Pinpoint the cell where the given text exists, returning its (x, y) midpoint coordinate. 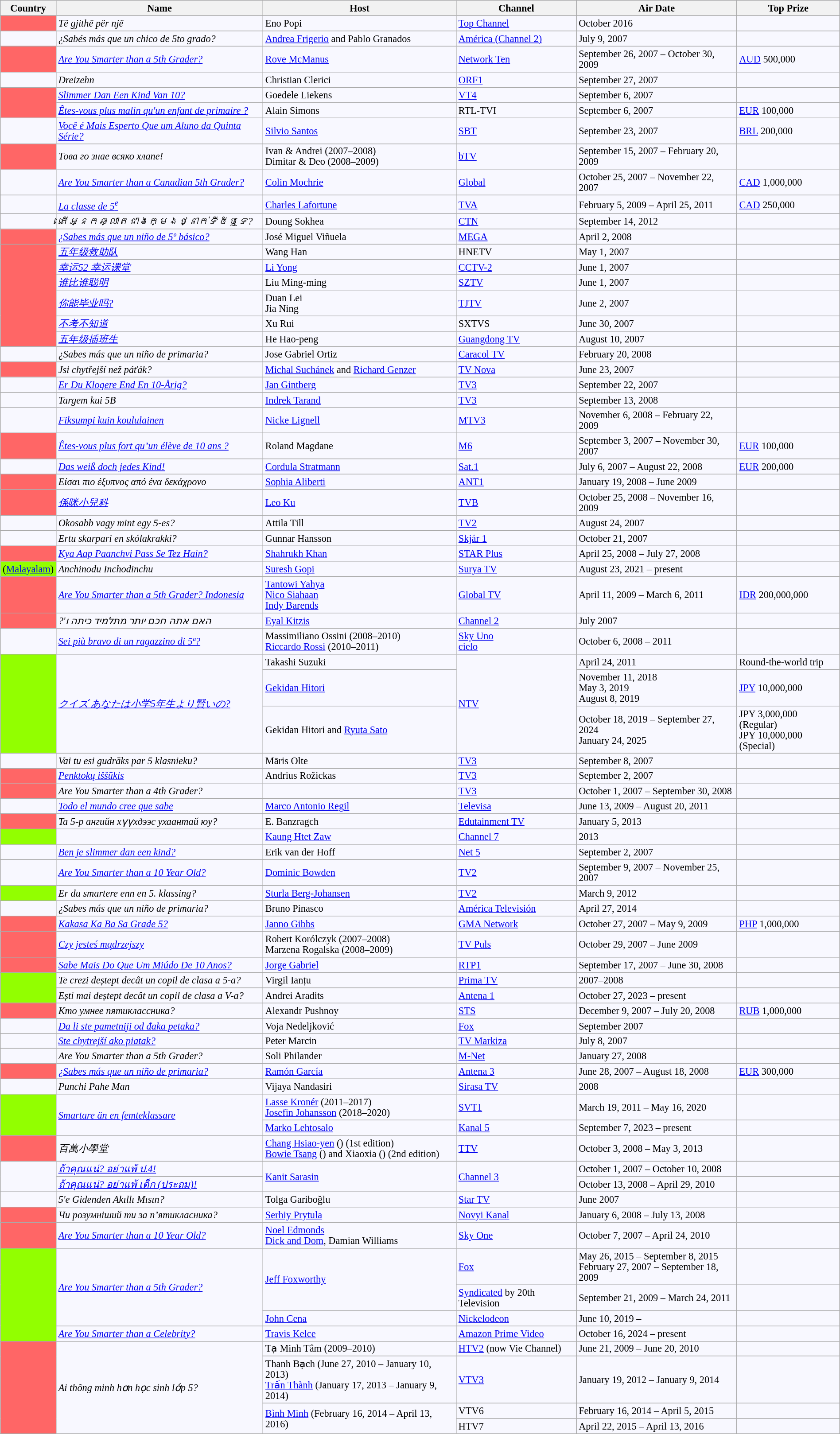
October 25, 2007 – November 22, 2007 (657, 182)
Tạ Minh Tâm (2009–2010) (360, 1349)
Ben je slimmer dan een kind? (159, 852)
October 13, 2008 – April 29, 2010 (657, 1184)
IDR 200,000,000 (788, 595)
五年级救助队 (159, 252)
Das weiß doch jedes Kind! (159, 466)
Sky Uno cielo (517, 641)
October 27, 2023 – present (657, 995)
September 7, 2023 – present (657, 1127)
Punchi Pahe Man (159, 1087)
Noel Edmonds Dick and Dom, Damian Williams (360, 1235)
June 30, 2007 (657, 323)
TJTV (517, 303)
Surya TV (517, 569)
Takashi Suzuki (360, 661)
五年级插班生 (159, 338)
May 1, 2007 (657, 252)
Lasse Kronér (2011–2017)Josefin Johansson (2018–2020) (360, 1107)
Gunnar Hansson (360, 538)
2013 (657, 837)
América Televisión (517, 908)
PHP 1,000,000 (788, 924)
March 9, 2012 (657, 893)
Êtes-vous plus malin qu'un enfant de primaire ? (159, 110)
TV Puls (517, 944)
Amazon Prime Video (517, 1333)
HTV7 (517, 1426)
Are You Smarter than a 4th Grader? (159, 791)
TVA (517, 205)
Suresh Gopi (360, 569)
ถ้าคุณแน่? อย่าแพ้ เด็ก (ประถม)! (159, 1184)
Sabe Mais Do Que Um Miúdo De 10 Anos? (159, 964)
Channel 2 (517, 620)
Fiksumpi kuin koululainen (159, 420)
係咪小兒科 (159, 502)
百萬小學堂 (159, 1148)
幸运52 幸运课堂 (159, 267)
Voja Nedeljković (360, 1026)
Todo el mundo cree que sabe (159, 806)
Dreizehn (159, 79)
Rove McManus (360, 59)
Are You Smarter than a Canadian 5th Grader? (159, 182)
Ești mai deștept decât un copil de clasa a V-a? (159, 995)
December 9, 2007 – July 20, 2008 (657, 1010)
Novyi Kanal (517, 1214)
Eno Popi (360, 23)
クイズ あなたは小学5年生より賢いの? (159, 703)
STAR Plus (517, 553)
MTV3 (517, 420)
June 23, 2007 (657, 369)
(Malayalam) (28, 569)
October 1, 2007 – September 30, 2008 (657, 791)
Kanal 5 (517, 1127)
JPY 3,000,000 (Regular)JPY 10,000,000 (Special) (788, 729)
VTV6 (517, 1411)
September 15, 2007 – February 20, 2009 (657, 156)
NTV (517, 703)
Nickelodeon (517, 1318)
June 28, 2007 – August 18, 2008 (657, 1071)
Colin Mochrie (360, 182)
Christian Clerici (360, 79)
February 5, 2009 – April 25, 2011 (657, 205)
CAD 250,000 (788, 205)
August 23, 2021 – present (657, 569)
June 10, 2019 – (657, 1318)
Soli Philander (360, 1056)
不考不知道 (159, 323)
April 27, 2014 (657, 908)
October 25, 2008 – November 16, 2009 (657, 502)
October 1, 2007 – October 10, 2008 (657, 1169)
Alain Simons (360, 110)
Ta 5-p aнгийн хүүхдээс ухаантай юу? (159, 821)
Slimmer Dan Een Kind Van 10? (159, 95)
November 11, 2018May 3, 2019August 8, 2019 (657, 688)
SVT1 (517, 1107)
Er Du Klogere End En 10-Årig? (159, 385)
Cordula Stratmann (360, 466)
bTV (517, 156)
April 25, 2008 – July 27, 2008 (657, 553)
Erik van der Hoff (360, 852)
TV Nova (517, 369)
Caracol TV (517, 354)
Air Date (657, 8)
Eyal Kitzis (360, 620)
SZTV (517, 282)
Channel 3 (517, 1177)
April 11, 2009 – March 6, 2011 (657, 595)
October 16, 2024 – present (657, 1333)
Jeff Foxworthy (360, 1279)
October 3, 2008 – May 3, 2013 (657, 1148)
Te crezi deștept decât un copil de clasa a 5-a? (159, 980)
Ivan & Andrei (2007–2008) Dimitar & Deo (2008–2009) (360, 156)
Sei più bravo di un ragazzino di 5ª? (159, 641)
June 21, 2009 – June 20, 2010 (657, 1349)
January 5, 2013 (657, 821)
ถ้าคุณแน่? อย่าแพ้ ป.4! (159, 1169)
Sirasa TV (517, 1087)
SBT (517, 130)
Wang Han (360, 252)
Round-the-world trip (788, 661)
Tolga Gariboğlu (360, 1199)
Goedele Liekens (360, 95)
América (Channel 2) (517, 38)
July 9, 2007 (657, 38)
La classe de 5e (159, 205)
Massimiliano Ossini (2008–2010) Riccardo Rossi (2010–2011) (360, 641)
CCTV-2 (517, 267)
Global (517, 182)
October 7, 2007 – April 24, 2010 (657, 1235)
Това го знае всяко хлапе! (159, 156)
MEGA (517, 237)
Guangdong TV (517, 338)
Sophia Aliberti (360, 482)
RTP1 (517, 964)
AUD 500,000 (788, 59)
Sky One (517, 1235)
Jorge Gabriel (360, 964)
¿Sabés más que un chico de 5to grado? (159, 38)
Jose Gabriel Ortiz (360, 354)
Antena 3 (517, 1071)
Indrek Tarand (360, 400)
Are You Smarter than a Celebrity? (159, 1333)
May 26, 2015 – September 8, 2015February 27, 2007 – September 18, 2009 (657, 1266)
Tantowi YahyaNico SiahaanIndy Barends (360, 595)
September 22, 2007 (657, 385)
2008 (657, 1087)
September 9, 2007 – November 25, 2007 (657, 872)
Gekidan Hitori and Ryuta Sato (360, 729)
January 6, 2008 – July 13, 2008 (657, 1214)
Jan Gintberg (360, 385)
Кто умнее пятиклассника? (159, 1010)
Roland Magdane (360, 446)
5'e Gidenden Akıllı Mısın? (159, 1199)
Silvio Santos (360, 130)
Nicke Lignell (360, 420)
Gekidan Hitori (360, 688)
M6 (517, 446)
Bruno Pinasco (360, 908)
Sturla Berg-Johansen (360, 893)
Top Prize (788, 8)
Kakasa Ka Ba Sa Grade 5? (159, 924)
Marko Lehtosalo (360, 1127)
Είσαι πιο έξυπνος από ένα δεκάχρονο (159, 482)
Bình Minh (February 16, 2014 – April 13, 2016) (360, 1418)
Channel (517, 8)
October 6, 2008 – 2011 (657, 641)
September 13, 2008 (657, 400)
Andrei Aradits (360, 995)
Liu Ming-ming (360, 282)
RUB 1,000,000 (788, 1010)
Kya Aap Paanchvi Pass Se Tez Hain? (159, 553)
John Cena (360, 1318)
Sat.1 (517, 466)
HTV2 (now Vie Channel) (517, 1349)
March 19, 2011 – May 16, 2020 (657, 1107)
January 19, 2008 – June 2009 (657, 482)
SXTVS (517, 323)
Andrea Frigerio and Pablo Granados (360, 38)
HNETV (517, 252)
Janno Gibbs (360, 924)
Andrius Rožickas (360, 776)
August 24, 2007 (657, 523)
Name (159, 8)
TVB (517, 502)
Jsi chytřejší než páťák? (159, 369)
October 27, 2007 – May 9, 2009 (657, 924)
Duan LeiJia Ning (360, 303)
Ramón García (360, 1071)
July 2007 (657, 620)
TTV (517, 1148)
Ai thông minh hơn học sinh lớp 5? (159, 1387)
September 23, 2007 (657, 130)
Czy jesteś mądrzejszy (159, 944)
January 19, 2012 – January 9, 2014 (657, 1380)
August 10, 2007 (657, 338)
October 2016 (657, 23)
Peter Marcin (360, 1041)
Você é Mais Esperto Que um Aluno da Quinta Série? (159, 130)
June 2, 2007 (657, 303)
Ertu skarpari en skólakrakki? (159, 538)
Virgil Ianțu (360, 980)
January 27, 2008 (657, 1056)
November 6, 2008 – February 22, 2009 (657, 420)
Prima TV (517, 980)
Channel 7 (517, 837)
GMA Network (517, 924)
February 20, 2008 (657, 354)
VTV3 (517, 1380)
Penktokų iššūkis (159, 776)
?'האם אתה חכם יותר מתלמיד כיתה ו (159, 620)
Attila Till (360, 523)
April 2, 2008 (657, 237)
RTL-TVI (517, 110)
Ste chytrejší ako piatak? (159, 1041)
Māris Olte (360, 760)
Kanit Sarasin (360, 1177)
September 21, 2009 – March 24, 2011 (657, 1298)
September 2007 (657, 1026)
JPY 10,000,000 (788, 688)
Star TV (517, 1199)
EUR 300,000 (788, 1071)
Êtes-vous plus fort qu’un élève de 10 ans ? (159, 446)
José Miguel Viñuela (360, 237)
Thanh Bạch (June 27, 2010 – January 10, 2013)Trấn Thành (January 17, 2013 – January 9, 2014) (360, 1380)
September 17, 2007 – June 30, 2008 (657, 964)
Antena 1 (517, 995)
Alexandr Pushnoy (360, 1010)
Leo Ku (360, 502)
Er du smartere enn en 5. klassing? (159, 893)
Country (28, 8)
Edutainment TV (517, 821)
Robert Korólczyk (2007–2008)Marzena Rogalska (2008–2009) (360, 944)
ANT1 (517, 482)
April 22, 2015 – April 13, 2016 (657, 1426)
ORF1 (517, 79)
TV Markiza (517, 1041)
Da li ste pametniji od đaka petaka? (159, 1026)
Xu Rui (360, 323)
Dominic Bowden (360, 872)
September 26, 2007 – October 30, 2009 (657, 59)
Vijaya Nandasiri (360, 1087)
July 6, 2007 – August 22, 2008 (657, 466)
Travis Kelce (360, 1333)
2007–2008 (657, 980)
Global TV (517, 595)
July 8, 2007 (657, 1041)
Charles Lafortune (360, 205)
Чи розумніший ти за п’ятикласника? (159, 1214)
September 8, 2007 (657, 760)
Top Channel (517, 23)
Chang Hsiao-yen () (1st edition)Bowie Tsang () and Xiaoxia () (2nd edition) (360, 1148)
April 24, 2011 (657, 661)
Të gjithë për një (159, 23)
Televisa (517, 806)
¿Sabes más que un niño de 5º básico? (159, 237)
September 3, 2007 – November 30, 2007 (657, 446)
BRL 200,000 (788, 130)
Doung Sokhea (360, 222)
E. Banzragch (360, 821)
October 21, 2007 (657, 538)
តើអ្នកឆ្លាតជាងក្មេងថ្នាក់ទី៥ឬទេ? (159, 222)
VT4 (517, 95)
EUR 200,000 (788, 466)
Targem kui 5B (159, 400)
Vai tu esi gudrāks par 5 klasnieku? (159, 760)
你能毕业吗? (159, 303)
谁比谁聪明 (159, 282)
Are You Smarter than a 5th Grader? Indonesia (159, 595)
Marco Antonio Regil (360, 806)
Michal Suchánek and Richard Genzer (360, 369)
Net 5 (517, 852)
Network Ten (517, 59)
June 2007 (657, 1199)
February 16, 2014 – April 5, 2015 (657, 1411)
Anchinodu Inchodinchu (159, 569)
CTN (517, 222)
M-Net (517, 1056)
He Hao-peng (360, 338)
Kaung Htet Zaw (360, 837)
September 27, 2007 (657, 79)
October 18, 2019 – September 27, 2024January 24, 2025 (657, 729)
STS (517, 1010)
June 13, 2009 – August 20, 2011 (657, 806)
Li Yong (360, 267)
Syndicated by 20th Television (517, 1298)
CAD 1,000,000 (788, 182)
Skjár 1 (517, 538)
September 14, 2012 (657, 222)
Smartare än en femteklassare (159, 1115)
October 29, 2007 – June 2009 (657, 944)
Host (360, 8)
Shahrukh Khan (360, 553)
Okosabb vagy mint egy 5-es? (159, 523)
Serhiy Prytula (360, 1214)
